Return (x, y) of the center of cell containing provided text 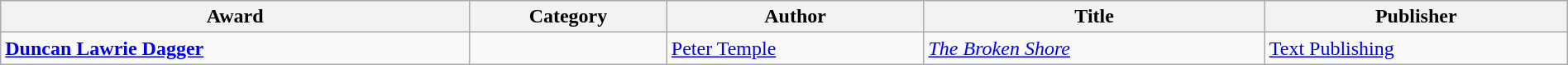
Award (235, 17)
The Broken Shore (1094, 48)
Author (796, 17)
Category (569, 17)
Text Publishing (1416, 48)
Title (1094, 17)
Publisher (1416, 17)
Duncan Lawrie Dagger (235, 48)
Peter Temple (796, 48)
